Output the (X, Y) coordinate of the center of the cell containing the given text.  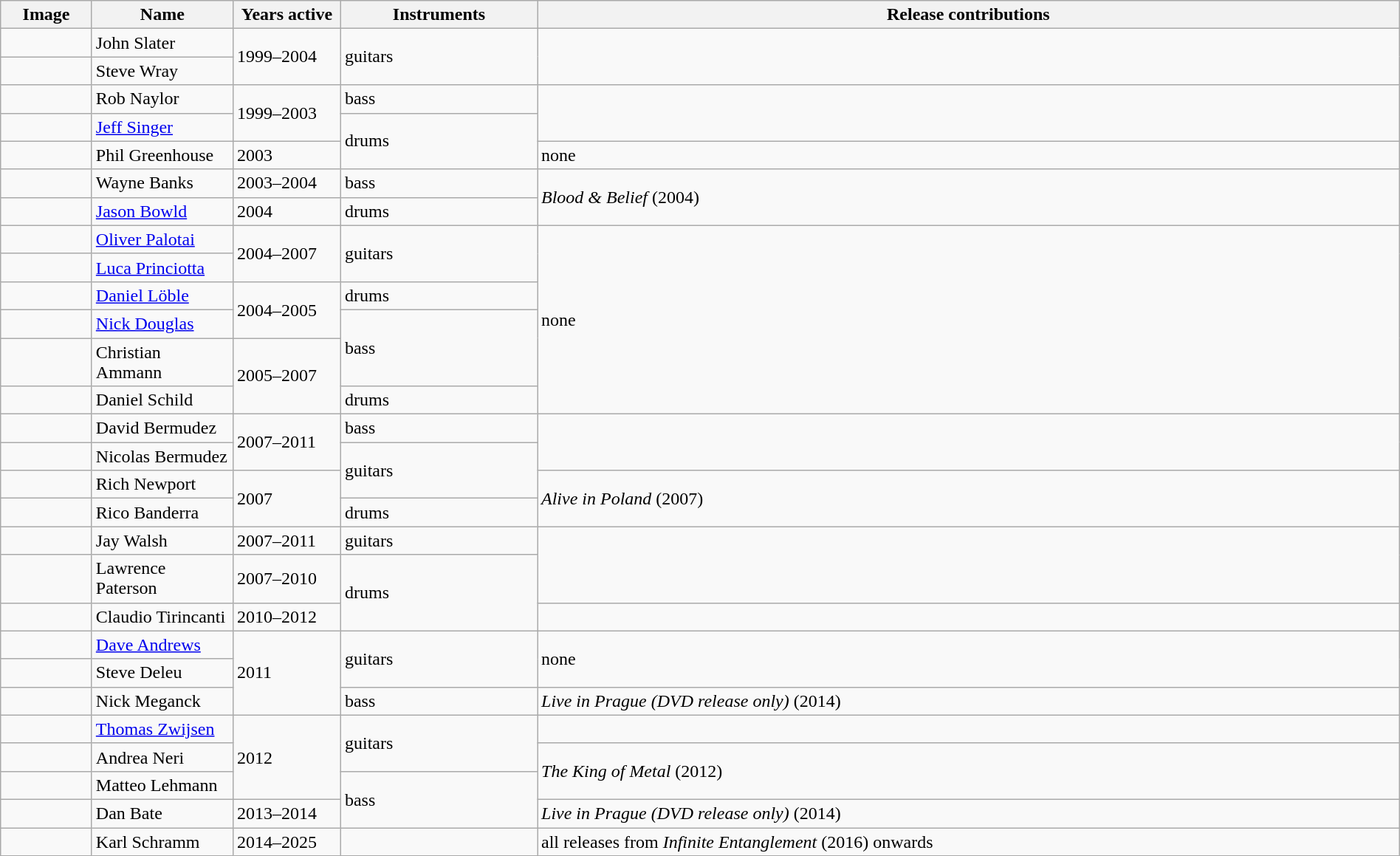
2005–2007 (286, 377)
Luca Princiotta (162, 267)
Instruments (439, 15)
Dave Andrews (162, 645)
Alive in Poland (2007) (969, 499)
2004–2007 (286, 253)
all releases from Infinite Entanglement (2016) onwards (969, 841)
Wayne Banks (162, 183)
Rich Newport (162, 485)
Dan Bate (162, 813)
2003–2004 (286, 183)
Lawrence Paterson (162, 579)
Years active (286, 15)
2012 (286, 757)
1999–2003 (286, 113)
Jason Bowld (162, 211)
Jeff Singer (162, 127)
Christian Ammann (162, 362)
Phil Greenhouse (162, 155)
Claudio Tirincanti (162, 617)
2004–2005 (286, 309)
2013–2014 (286, 813)
2010–2012 (286, 617)
Rob Naylor (162, 99)
Andrea Neri (162, 757)
Jay Walsh (162, 541)
Matteo Lehmann (162, 785)
2007 (286, 499)
Rico Banderra (162, 513)
Steve Deleu (162, 673)
Daniel Löble (162, 295)
Image (47, 15)
Daniel Schild (162, 400)
1999–2004 (286, 57)
Release contributions (969, 15)
2003 (286, 155)
The King of Metal (2012) (969, 771)
John Slater (162, 43)
Nick Meganck (162, 701)
Oliver Palotai (162, 239)
David Bermudez (162, 428)
Thomas Zwijsen (162, 729)
Steve Wray (162, 71)
Nicolas Bermudez (162, 456)
Name (162, 15)
Nick Douglas (162, 323)
2007–2010 (286, 579)
2011 (286, 673)
2014–2025 (286, 841)
2004 (286, 211)
Karl Schramm (162, 841)
Blood & Belief (2004) (969, 197)
